Provide the (x, y) coordinate of the cell's center where the given text is located.  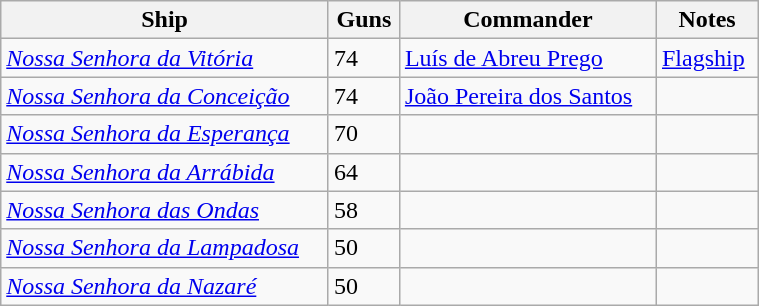
Nossa Senhora da Nazaré (165, 286)
Nossa Senhora das Ondas (165, 210)
Nossa Senhora da Conceição (165, 96)
Flagship (706, 58)
João Pereira dos Santos (528, 96)
Nossa Senhora da Lampadosa (165, 248)
64 (364, 172)
Nossa Senhora da Arrábida (165, 172)
58 (364, 210)
Nossa Senhora da Esperança (165, 134)
Ship (165, 20)
70 (364, 134)
Nossa Senhora da Vitória (165, 58)
Guns (364, 20)
Luís de Abreu Prego (528, 58)
Notes (706, 20)
Commander (528, 20)
